Output the [X, Y] coordinate of the center of the cell containing the given text.  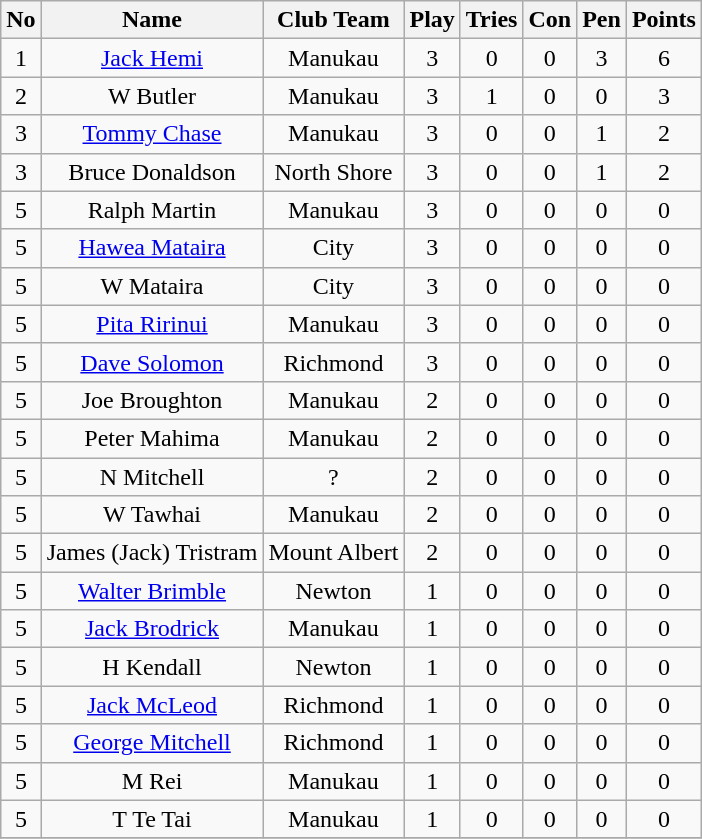
Con [550, 20]
Points [664, 20]
Jack Hemi [152, 58]
Bruce Donaldson [152, 172]
W Tawhai [152, 515]
N Mitchell [152, 477]
6 [664, 58]
T Te Tai [152, 819]
Ralph Martin [152, 210]
Hawea Mataira [152, 248]
Mount Albert [334, 553]
Jack McLeod [152, 705]
Play [432, 20]
W Butler [152, 96]
North Shore [334, 172]
Walter Brimble [152, 591]
Tries [492, 20]
M Rei [152, 781]
No [21, 20]
Tommy Chase [152, 134]
Pita Ririnui [152, 324]
Dave Solomon [152, 362]
Club Team [334, 20]
Name [152, 20]
Peter Mahima [152, 438]
James (Jack) Tristram [152, 553]
H Kendall [152, 667]
? [334, 477]
W Mataira [152, 286]
Jack Brodrick [152, 629]
George Mitchell [152, 743]
Pen [602, 20]
Joe Broughton [152, 400]
